Pinpoint the cell where the given text exists, returning its [x, y] midpoint coordinate. 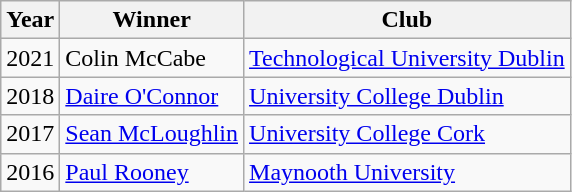
Daire O'Connor [152, 96]
Sean McLoughlin [152, 134]
Club [408, 20]
Technological University Dublin [408, 58]
Year [30, 20]
2016 [30, 172]
University College Cork [408, 134]
University College Dublin [408, 96]
2018 [30, 96]
Maynooth University [408, 172]
2017 [30, 134]
Paul Rooney [152, 172]
2021 [30, 58]
Colin McCabe [152, 58]
Winner [152, 20]
